Search for the cell housing the specified text and yield its (x, y) center coordinate. 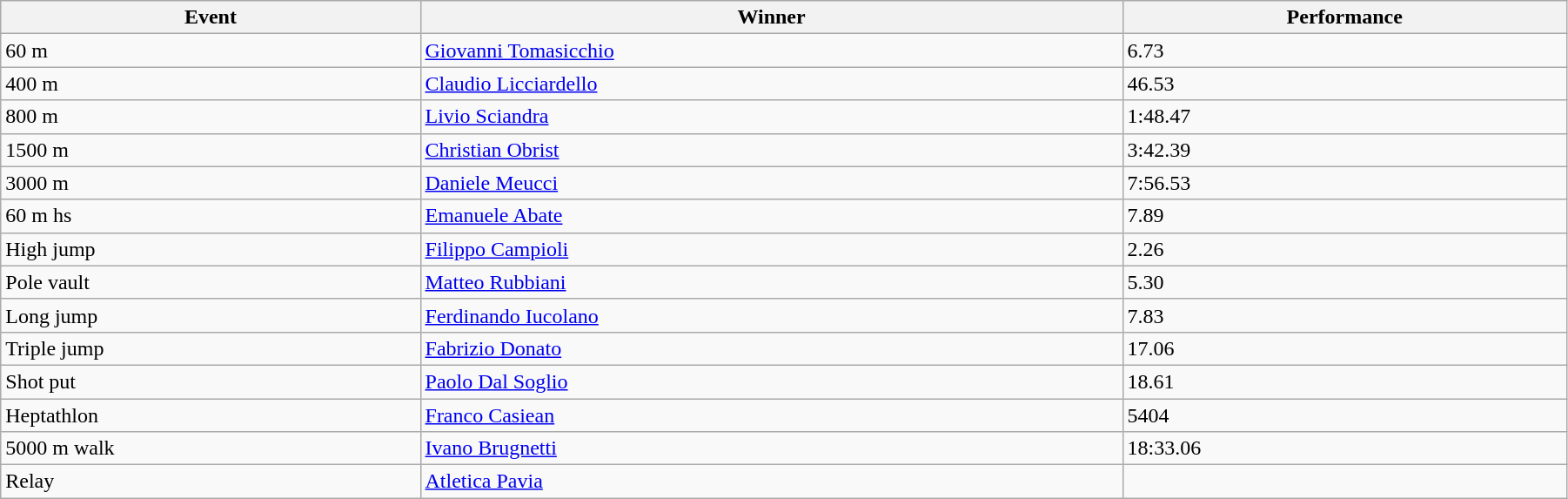
Ivano Brugnetti (771, 448)
60 m (211, 51)
1:48.47 (1344, 117)
Filippo Campioli (771, 249)
Performance (1344, 17)
3000 m (211, 183)
Shot put (211, 381)
17.06 (1344, 348)
Event (211, 17)
Christian Obrist (771, 150)
Giovanni Tomasicchio (771, 51)
18:33.06 (1344, 448)
Long jump (211, 315)
400 m (211, 84)
Atletica Pavia (771, 482)
18.61 (1344, 381)
800 m (211, 117)
7.89 (1344, 216)
Franco Casiean (771, 415)
60 m hs (211, 216)
Emanuele Abate (771, 216)
Matteo Rubbiani (771, 282)
7:56.53 (1344, 183)
46.53 (1344, 84)
5404 (1344, 415)
Claudio Licciardello (771, 84)
Livio Sciandra (771, 117)
Relay (211, 482)
5.30 (1344, 282)
Heptathlon (211, 415)
Winner (771, 17)
Daniele Meucci (771, 183)
1500 m (211, 150)
Ferdinando Iucolano (771, 315)
3:42.39 (1344, 150)
Fabrizio Donato (771, 348)
Triple jump (211, 348)
Paolo Dal Soglio (771, 381)
High jump (211, 249)
5000 m walk (211, 448)
6.73 (1344, 51)
7.83 (1344, 315)
2.26 (1344, 249)
Pole vault (211, 282)
